Find where the given text appears and provide that cell's center as [X, Y] coordinate. 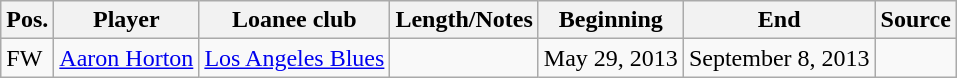
Pos. [28, 20]
Player [126, 20]
Length/Notes [464, 20]
Beginning [610, 20]
Source [916, 20]
Los Angeles Blues [294, 58]
FW [28, 58]
Aaron Horton [126, 58]
September 8, 2013 [779, 58]
Loanee club [294, 20]
May 29, 2013 [610, 58]
End [779, 20]
